Capture the cell that displays the provided text and extract its (X, Y) central coordinate. 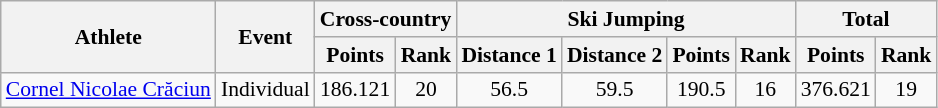
Event (266, 36)
Cornel Nicolae Crăciun (108, 90)
376.621 (836, 90)
Distance 1 (508, 55)
Individual (266, 90)
56.5 (508, 90)
19 (906, 90)
59.5 (614, 90)
16 (766, 90)
Distance 2 (614, 55)
Total (866, 19)
186.121 (356, 90)
190.5 (701, 90)
Ski Jumping (626, 19)
Athlete (108, 36)
Cross-country (386, 19)
20 (426, 90)
